For the text-containing cell, return its midpoint in (X, Y) coordinate format. 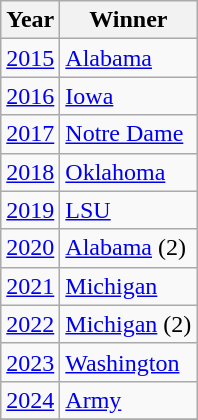
Washington (128, 362)
Alabama (2) (128, 248)
Winner (128, 20)
2018 (30, 172)
2022 (30, 324)
LSU (128, 210)
Year (30, 20)
2017 (30, 134)
2024 (30, 400)
Michigan (128, 286)
Army (128, 400)
Iowa (128, 96)
2023 (30, 362)
2019 (30, 210)
2021 (30, 286)
2015 (30, 58)
Notre Dame (128, 134)
Oklahoma (128, 172)
2016 (30, 96)
2020 (30, 248)
Alabama (128, 58)
Michigan (2) (128, 324)
